Find where the given text appears and provide that cell's center as [X, Y] coordinate. 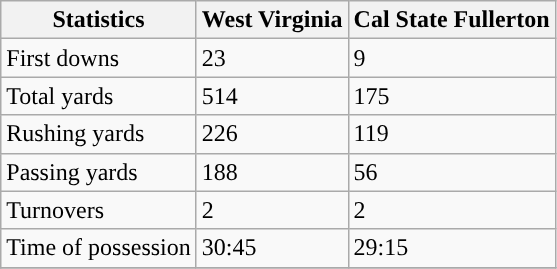
9 [452, 58]
Rushing yards [99, 134]
Turnovers [99, 210]
23 [272, 58]
226 [272, 134]
30:45 [272, 248]
514 [272, 96]
175 [452, 96]
Passing yards [99, 172]
Time of possession [99, 248]
29:15 [452, 248]
119 [452, 134]
Cal State Fullerton [452, 20]
First downs [99, 58]
56 [452, 172]
West Virginia [272, 20]
Statistics [99, 20]
Total yards [99, 96]
188 [272, 172]
